Scan for the cell matching the given text and deliver its (x, y) coordinate at center. 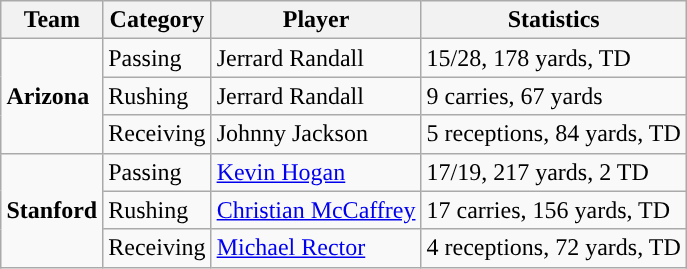
Team (52, 20)
Stanford (52, 210)
Arizona (52, 96)
Kevin Hogan (316, 172)
Christian McCaffrey (316, 210)
4 receptions, 72 yards, TD (554, 248)
Michael Rector (316, 248)
Johnny Jackson (316, 134)
9 carries, 67 yards (554, 96)
17/19, 217 yards, 2 TD (554, 172)
Statistics (554, 20)
15/28, 178 yards, TD (554, 58)
Player (316, 20)
17 carries, 156 yards, TD (554, 210)
Category (157, 20)
5 receptions, 84 yards, TD (554, 134)
